For the text-containing cell, return its midpoint in (X, Y) coordinate format. 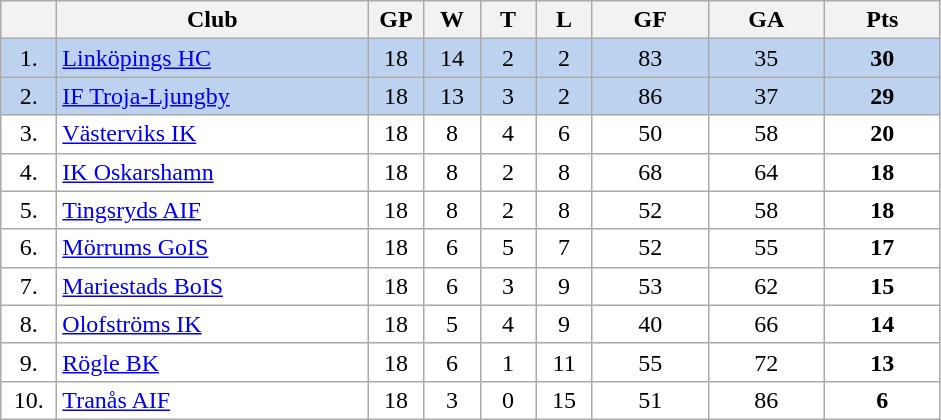
GA (766, 20)
Mörrums GoIS (212, 248)
2. (29, 96)
35 (766, 58)
4. (29, 172)
6. (29, 248)
7. (29, 286)
30 (882, 58)
64 (766, 172)
GP (396, 20)
7 (564, 248)
Olofströms IK (212, 324)
11 (564, 362)
Västerviks IK (212, 134)
T (508, 20)
Tranås AIF (212, 400)
50 (650, 134)
51 (650, 400)
3. (29, 134)
1 (508, 362)
IK Oskarshamn (212, 172)
62 (766, 286)
10. (29, 400)
29 (882, 96)
37 (766, 96)
83 (650, 58)
20 (882, 134)
9. (29, 362)
IF Troja-Ljungby (212, 96)
0 (508, 400)
W (452, 20)
53 (650, 286)
5. (29, 210)
1. (29, 58)
Club (212, 20)
Pts (882, 20)
Rögle BK (212, 362)
72 (766, 362)
Linköpings HC (212, 58)
L (564, 20)
Tingsryds AIF (212, 210)
GF (650, 20)
68 (650, 172)
8. (29, 324)
40 (650, 324)
66 (766, 324)
Mariestads BoIS (212, 286)
17 (882, 248)
